Search for the cell housing the specified text and yield its [x, y] center coordinate. 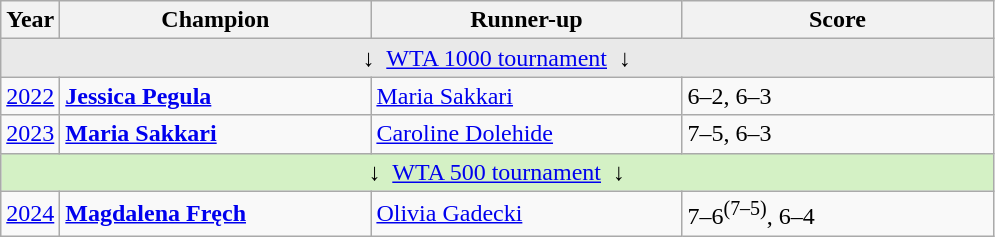
2023 [30, 134]
Jessica Pegula [216, 96]
6–2, 6–3 [838, 96]
Champion [216, 20]
Olivia Gadecki [526, 214]
2022 [30, 96]
Runner-up [526, 20]
2024 [30, 214]
7–5, 6–3 [838, 134]
Caroline Dolehide [526, 134]
7–6(7–5), 6–4 [838, 214]
Year [30, 20]
↓ WTA 1000 tournament ↓ [497, 58]
↓ WTA 500 tournament ↓ [497, 172]
Score [838, 20]
Magdalena Fręch [216, 214]
